Scan for the cell matching the given text and deliver its (x, y) coordinate at center. 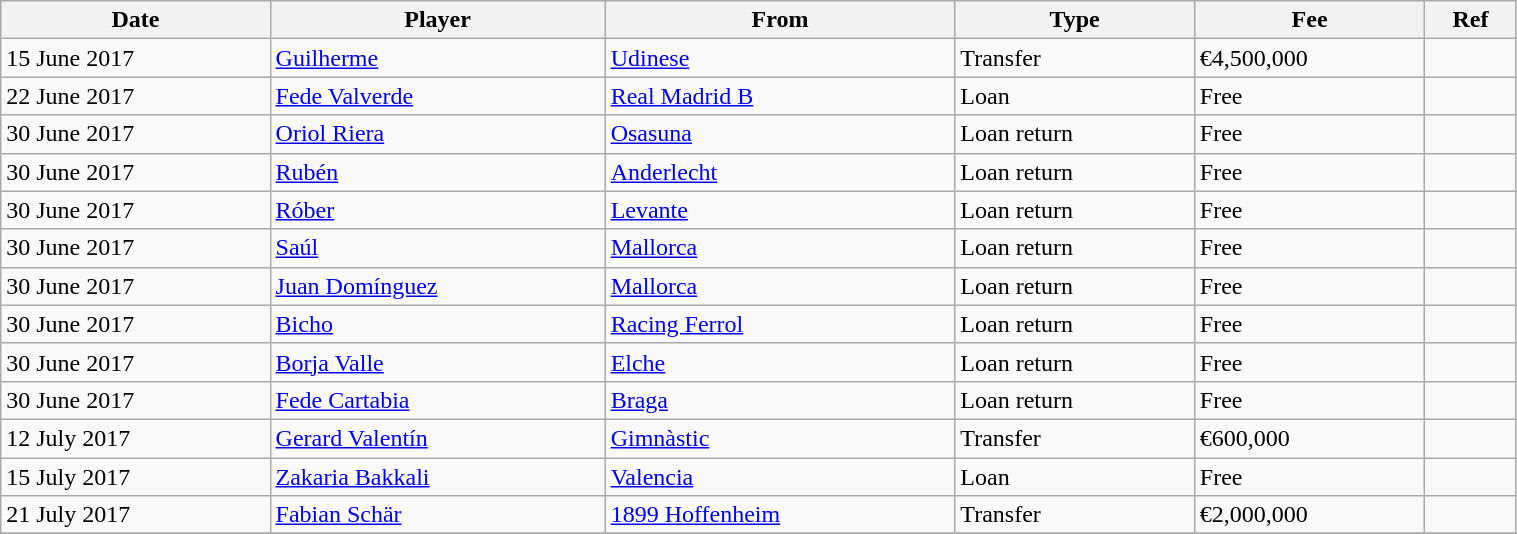
Valencia (780, 477)
Osasuna (780, 134)
Fabian Schär (438, 515)
Gerard Valentín (438, 438)
Type (1075, 20)
Guilherme (438, 58)
Borja Valle (438, 362)
Udinese (780, 58)
Elche (780, 362)
15 June 2017 (136, 58)
Fede Cartabia (438, 400)
15 July 2017 (136, 477)
Fede Valverde (438, 96)
Braga (780, 400)
Oriol Riera (438, 134)
Real Madrid B (780, 96)
Date (136, 20)
Ref (1470, 20)
22 June 2017 (136, 96)
21 July 2017 (136, 515)
1899 Hoffenheim (780, 515)
Gimnàstic (780, 438)
Juan Domínguez (438, 286)
Bicho (438, 324)
€2,000,000 (1310, 515)
Fee (1310, 20)
€4,500,000 (1310, 58)
Anderlecht (780, 172)
Racing Ferrol (780, 324)
€600,000 (1310, 438)
Saúl (438, 248)
Player (438, 20)
From (780, 20)
Rubén (438, 172)
12 July 2017 (136, 438)
Zakaria Bakkali (438, 477)
Levante (780, 210)
Róber (438, 210)
